Provide the (X, Y) coordinate of the cell's center where the given text is located.  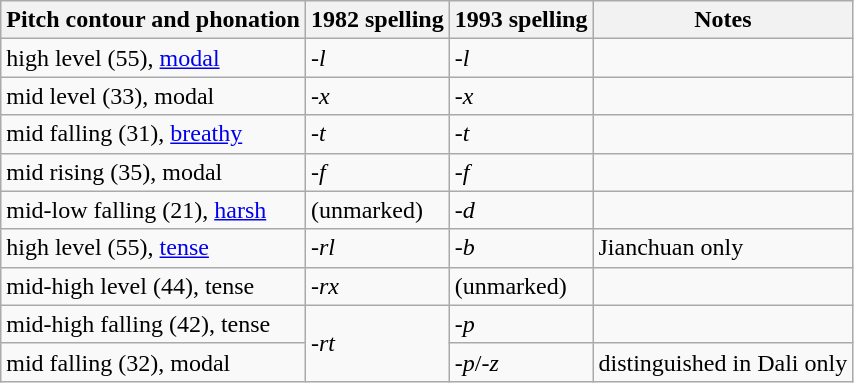
distinguished in Dali only (723, 362)
-b (521, 248)
mid-high level (44), tense (154, 286)
1982 spelling (377, 20)
-p (521, 324)
mid-low falling (21), harsh (154, 210)
high level (55), tense (154, 248)
Pitch contour and phonation (154, 20)
mid falling (31), breathy (154, 134)
-rt (377, 343)
mid rising (35), modal (154, 172)
mid level (33), modal (154, 96)
Jianchuan only (723, 248)
mid-high falling (42), tense (154, 324)
-d (521, 210)
Notes (723, 20)
mid falling (32), modal (154, 362)
-rx (377, 286)
1993 spelling (521, 20)
-rl (377, 248)
high level (55), modal (154, 58)
-p/-z (521, 362)
